Find where the given text appears and provide that cell's center as [x, y] coordinate. 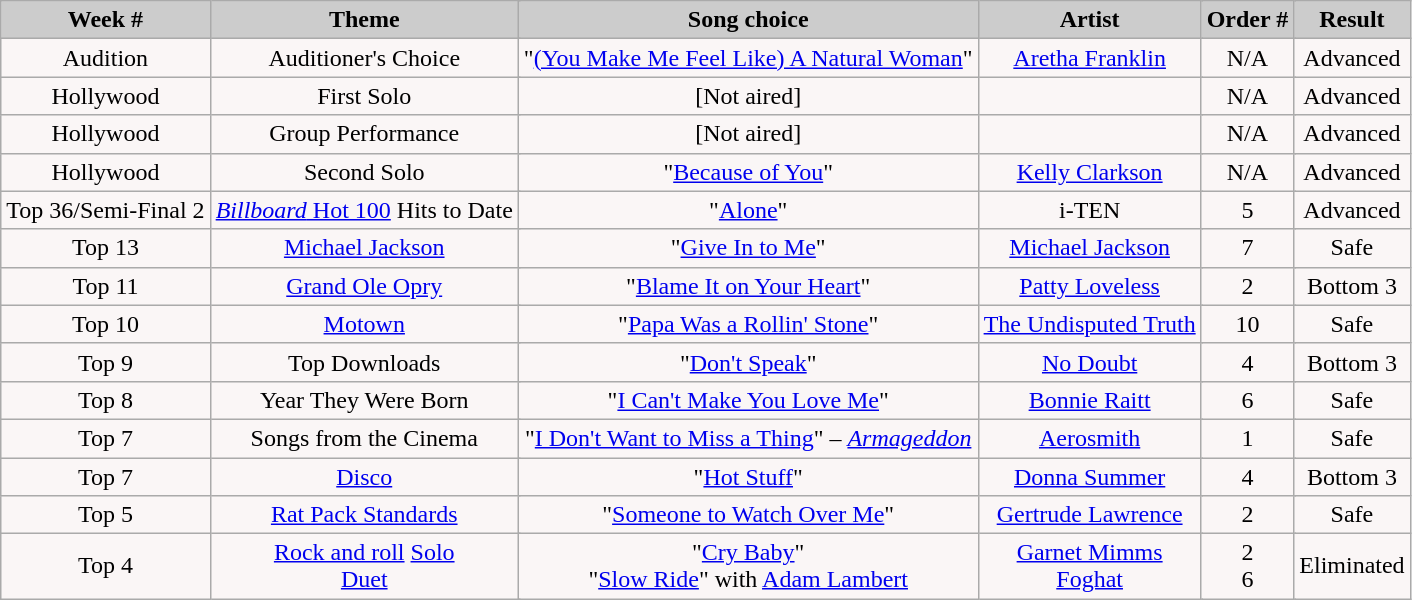
Top 9 [106, 362]
"Papa Was a Rollin' Stone" [748, 324]
5 [1248, 210]
Grand Ole Opry [364, 286]
"I Can't Make You Love Me" [748, 400]
i-TEN [1090, 210]
26 [1248, 566]
Disco [364, 477]
Audition [106, 58]
Top 5 [106, 515]
"Give In to Me" [748, 248]
Week # [106, 20]
Top 8 [106, 400]
Patty Loveless [1090, 286]
"Cry Baby""Slow Ride" with Adam Lambert [748, 566]
First Solo [364, 96]
"Hot Stuff" [748, 477]
Top 10 [106, 324]
Theme [364, 20]
Year They Were Born [364, 400]
Aretha Franklin [1090, 58]
No Doubt [1090, 362]
Top 13 [106, 248]
Billboard Hot 100 Hits to Date [364, 210]
7 [1248, 248]
"Someone to Watch Over Me" [748, 515]
Top 36/Semi-Final 2 [106, 210]
The Undisputed Truth [1090, 324]
Donna Summer [1090, 477]
Aerosmith [1090, 438]
Gertrude Lawrence [1090, 515]
10 [1248, 324]
Top 11 [106, 286]
Top 4 [106, 566]
6 [1248, 400]
Artist [1090, 20]
"Blame It on Your Heart" [748, 286]
Second Solo [364, 172]
Motown [364, 324]
Top Downloads [364, 362]
Songs from the Cinema [364, 438]
Rat Pack Standards [364, 515]
Bonnie Raitt [1090, 400]
Order # [1248, 20]
Kelly Clarkson [1090, 172]
Song choice [748, 20]
"(You Make Me Feel Like) A Natural Woman" [748, 58]
"Because of You" [748, 172]
"Don't Speak" [748, 362]
1 [1248, 438]
Auditioner's Choice [364, 58]
Garnet MimmsFoghat [1090, 566]
"Alone" [748, 210]
Group Performance [364, 134]
Result [1352, 20]
"I Don't Want to Miss a Thing" – Armageddon [748, 438]
Eliminated [1352, 566]
Rock and roll SoloDuet [364, 566]
